Capture the cell that displays the provided text and extract its (x, y) central coordinate. 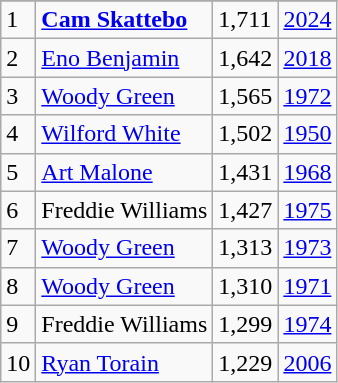
1973 (308, 248)
4 (18, 134)
2006 (308, 362)
8 (18, 286)
1 (18, 20)
Cam Skattebo (124, 20)
Wilford White (124, 134)
3 (18, 96)
2 (18, 58)
9 (18, 324)
1,427 (246, 210)
1950 (308, 134)
1972 (308, 96)
10 (18, 362)
1974 (308, 324)
2018 (308, 58)
1,502 (246, 134)
Eno Benjamin (124, 58)
1975 (308, 210)
1,299 (246, 324)
1,642 (246, 58)
Art Malone (124, 172)
1,229 (246, 362)
7 (18, 248)
1,711 (246, 20)
2024 (308, 20)
Ryan Torain (124, 362)
6 (18, 210)
1,313 (246, 248)
5 (18, 172)
1,431 (246, 172)
1,565 (246, 96)
1968 (308, 172)
1971 (308, 286)
1,310 (246, 286)
